Detect which cell encompasses the target text, then output its [X, Y] center coordinate. 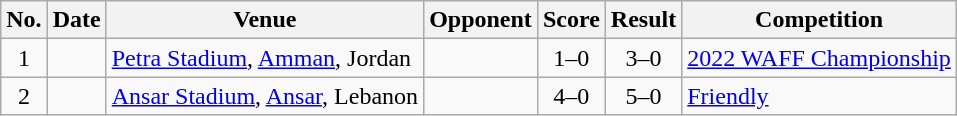
Venue [264, 20]
Date [76, 20]
4–0 [571, 96]
Score [571, 20]
1–0 [571, 58]
3–0 [643, 58]
Opponent [481, 20]
Competition [820, 20]
Result [643, 20]
Petra Stadium, Amman, Jordan [264, 58]
Ansar Stadium, Ansar, Lebanon [264, 96]
1 [24, 58]
2022 WAFF Championship [820, 58]
5–0 [643, 96]
2 [24, 96]
No. [24, 20]
Friendly [820, 96]
